Output the [X, Y] coordinate of the center of the cell containing the given text.  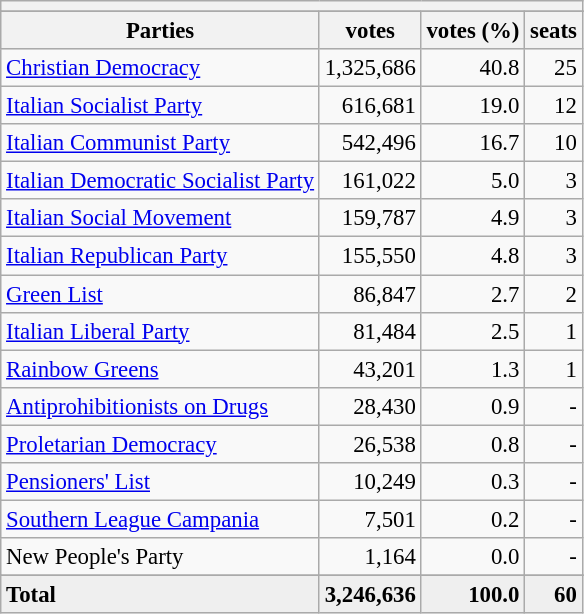
5.0 [473, 181]
100.0 [473, 594]
Green List [160, 294]
159,787 [370, 219]
43,201 [370, 369]
40.8 [473, 68]
0.0 [473, 557]
0.9 [473, 406]
Italian Socialist Party [160, 106]
votes [370, 31]
1,325,686 [370, 68]
0.8 [473, 444]
0.3 [473, 482]
Christian Democracy [160, 68]
Antiprohibitionists on Drugs [160, 406]
86,847 [370, 294]
Italian Liberal Party [160, 331]
10,249 [370, 482]
Italian Democratic Socialist Party [160, 181]
4.9 [473, 219]
19.0 [473, 106]
seats [554, 31]
New People's Party [160, 557]
26,538 [370, 444]
161,022 [370, 181]
Total [160, 594]
votes (%) [473, 31]
Southern League Campania [160, 519]
Italian Social Movement [160, 219]
Italian Communist Party [160, 143]
542,496 [370, 143]
7,501 [370, 519]
1.3 [473, 369]
60 [554, 594]
2.5 [473, 331]
4.8 [473, 256]
Proletarian Democracy [160, 444]
16.7 [473, 143]
Rainbow Greens [160, 369]
81,484 [370, 331]
Pensioners' List [160, 482]
1,164 [370, 557]
12 [554, 106]
25 [554, 68]
616,681 [370, 106]
Italian Republican Party [160, 256]
Parties [160, 31]
2.7 [473, 294]
0.2 [473, 519]
155,550 [370, 256]
2 [554, 294]
28,430 [370, 406]
10 [554, 143]
3,246,636 [370, 594]
